Scan for the cell matching the given text and deliver its [x, y] coordinate at center. 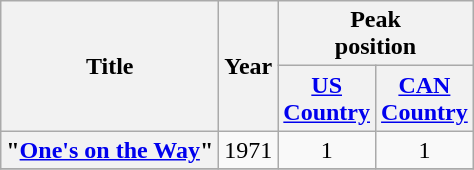
"One's on the Way" [110, 150]
USCountry [327, 98]
Title [110, 66]
Year [248, 66]
1971 [248, 150]
CANCountry [425, 98]
Peakposition [376, 34]
